Return [x, y] of the center of cell containing provided text 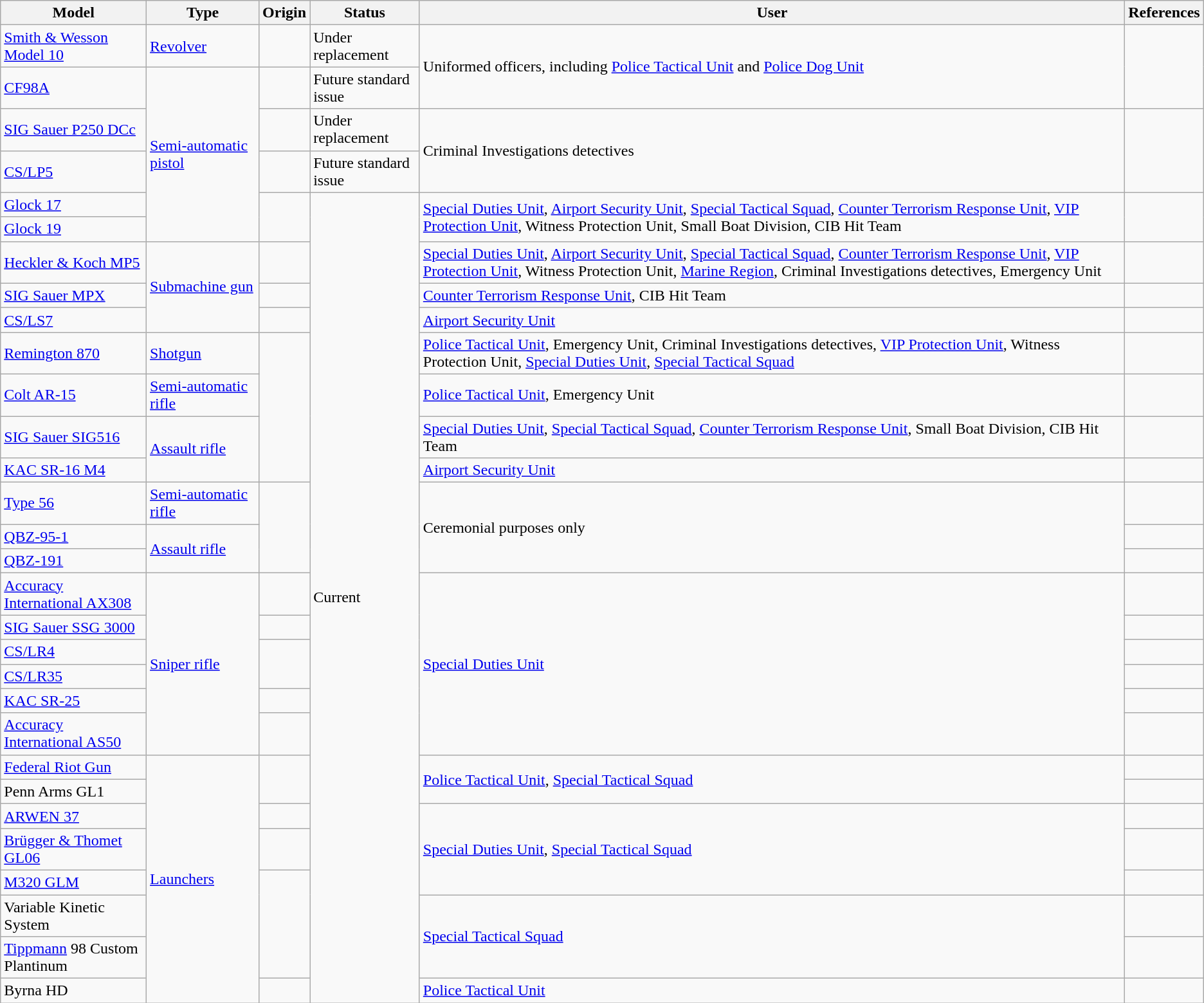
Police Tactical Unit, Emergency Unit [772, 395]
CS/LS7 [73, 320]
M320 GLM [73, 882]
CS/LP5 [73, 171]
Ceremonial purposes only [772, 528]
Status [365, 13]
Accuracy International AS50 [73, 733]
Federal Riot Gun [73, 767]
References [1164, 13]
Variable Kinetic System [73, 915]
CS/LR35 [73, 676]
Brügger & Thomet GL06 [73, 849]
Type [203, 13]
SIG Sauer P250 DCc [73, 130]
Launchers [203, 879]
Criminal Investigations detectives [772, 151]
Revolver [203, 46]
CF98A [73, 87]
Accuracy International AX308 [73, 594]
SIG Sauer SIG516 [73, 436]
User [772, 13]
KAC SR-25 [73, 701]
Special Duties Unit, Special Tactical Squad [772, 849]
QBZ-95-1 [73, 537]
Special Duties Unit [772, 664]
Police Tactical Unit, Special Tactical Squad [772, 779]
Glock 19 [73, 229]
Model [73, 13]
Police Tactical Unit [772, 991]
Uniformed officers, including Police Tactical Unit and Police Dog Unit [772, 67]
Special Duties Unit, Special Tactical Squad, Counter Terrorism Response Unit, Small Boat Division, CIB Hit Team [772, 436]
SIG Sauer MPX [73, 295]
Type 56 [73, 503]
Special Tactical Squad [772, 936]
KAC SR-16 M4 [73, 470]
Smith & Wesson Model 10 [73, 46]
Remington 870 [73, 353]
Sniper rifle [203, 664]
Semi-automatic pistol [203, 154]
Heckler & Koch MP5 [73, 262]
Submachine gun [203, 287]
Colt AR-15 [73, 395]
SIG Sauer SSG 3000 [73, 627]
CS/LR4 [73, 652]
Shotgun [203, 353]
QBZ-191 [73, 561]
Penn Arms GL1 [73, 791]
Glock 17 [73, 205]
Counter Terrorism Response Unit, CIB Hit Team [772, 295]
Origin [284, 13]
ARWEN 37 [73, 816]
Tippmann 98 Custom Plantinum [73, 957]
Byrna HD [73, 991]
Current [365, 598]
